Provide the (x, y) coordinate of the cell's center where the given text is located.  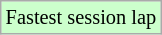
Fastest session lap (81, 17)
